From the cell containing the given text, extract its center point as [X, Y] coordinate. 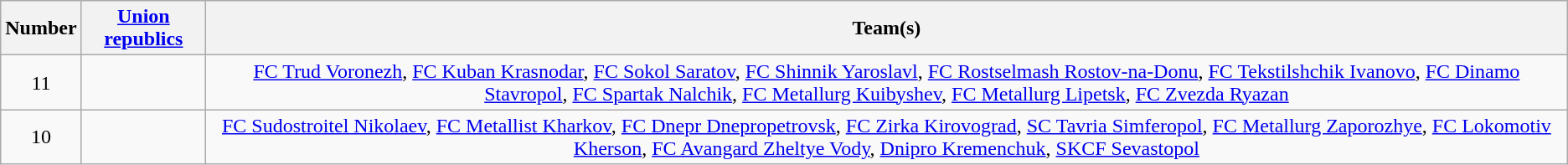
Union republics [143, 28]
Number [41, 28]
10 [41, 137]
Team(s) [887, 28]
11 [41, 82]
